Provide the [x, y] coordinate of the cell's center where the given text is located.  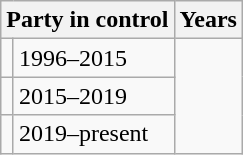
1996–2015 [94, 58]
Party in control [88, 20]
Years [208, 20]
2019–present [94, 134]
2015–2019 [94, 96]
